For the text-containing cell, return its midpoint in [x, y] coordinate format. 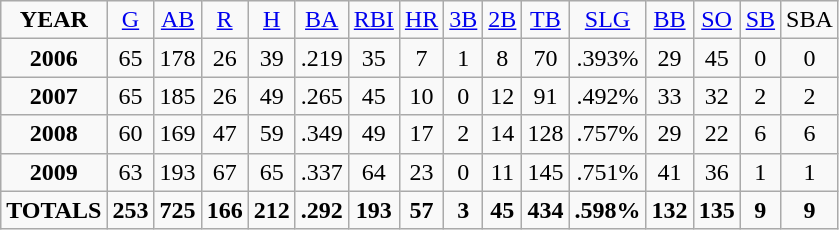
SBA [810, 20]
128 [546, 134]
HR [421, 20]
33 [670, 96]
132 [670, 210]
.751% [608, 172]
3B [464, 20]
17 [421, 134]
434 [546, 210]
2007 [54, 96]
212 [272, 210]
SLG [608, 20]
YEAR [54, 20]
145 [546, 172]
60 [130, 134]
166 [224, 210]
.219 [322, 58]
59 [272, 134]
7 [421, 58]
47 [224, 134]
64 [374, 172]
70 [546, 58]
41 [670, 172]
2009 [54, 172]
TOTALS [54, 210]
.492% [608, 96]
.292 [322, 210]
23 [421, 172]
35 [374, 58]
BB [670, 20]
.265 [322, 96]
2008 [54, 134]
BA [322, 20]
253 [130, 210]
TB [546, 20]
32 [716, 96]
39 [272, 58]
SO [716, 20]
185 [178, 96]
RBI [374, 20]
36 [716, 172]
G [130, 20]
H [272, 20]
63 [130, 172]
12 [502, 96]
57 [421, 210]
91 [546, 96]
.349 [322, 134]
2B [502, 20]
SB [760, 20]
22 [716, 134]
8 [502, 58]
725 [178, 210]
3 [464, 210]
178 [178, 58]
AB [178, 20]
.337 [322, 172]
14 [502, 134]
67 [224, 172]
.757% [608, 134]
169 [178, 134]
R [224, 20]
135 [716, 210]
11 [502, 172]
.598% [608, 210]
10 [421, 96]
2006 [54, 58]
.393% [608, 58]
